Scan for the cell matching the given text and deliver its [X, Y] coordinate at center. 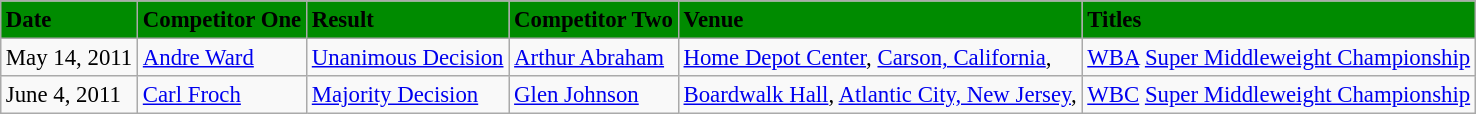
Date [70, 20]
Majority Decision [407, 95]
Venue [880, 20]
Result [407, 20]
Home Depot Center, Carson, California, [880, 57]
Glen Johnson [594, 95]
Competitor Two [594, 20]
May 14, 2011 [70, 57]
WBC Super Middleweight Championship [1278, 95]
WBA Super Middleweight Championship [1278, 57]
Andre Ward [222, 57]
Competitor One [222, 20]
June 4, 2011 [70, 95]
Unanimous Decision [407, 57]
Boardwalk Hall, Atlantic City, New Jersey, [880, 95]
Arthur Abraham [594, 57]
Titles [1278, 20]
Carl Froch [222, 95]
